Find where the given text appears and provide that cell's center as [x, y] coordinate. 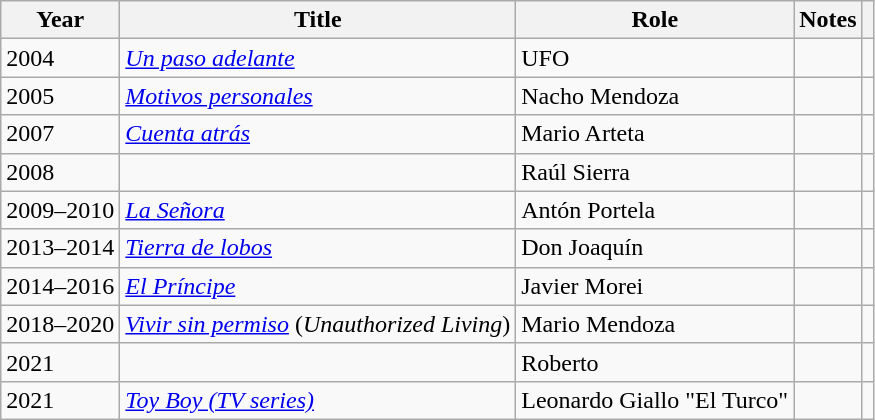
2018–2020 [60, 324]
Don Joaquín [655, 248]
Un paso adelante [318, 58]
Javier Morei [655, 286]
Nacho Mendoza [655, 96]
Mario Mendoza [655, 324]
El Príncipe [318, 286]
Roberto [655, 362]
Motivos personales [318, 96]
Vivir sin permiso (Unauthorized Living) [318, 324]
Tierra de lobos [318, 248]
Antón Portela [655, 210]
2005 [60, 96]
Leonardo Giallo "El Turco" [655, 400]
La Señora [318, 210]
Year [60, 20]
2008 [60, 172]
Cuenta atrás [318, 134]
Mario Arteta [655, 134]
Toy Boy (TV series) [318, 400]
2009–2010 [60, 210]
2014–2016 [60, 286]
Title [318, 20]
UFO [655, 58]
Notes [828, 20]
Raúl Sierra [655, 172]
Role [655, 20]
2007 [60, 134]
2004 [60, 58]
2013–2014 [60, 248]
